Return (x, y) of the center of cell containing provided text 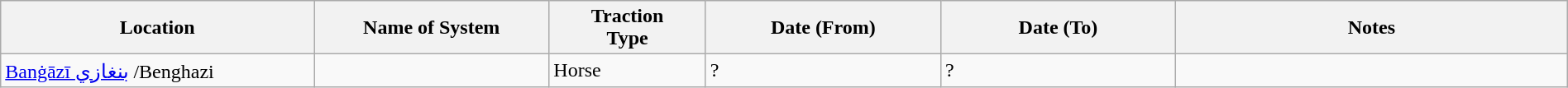
Horse (627, 71)
Notes (1372, 28)
TractionType (627, 28)
Location (157, 28)
Date (From) (823, 28)
Banġāzī بنغازي /Benghazi (157, 71)
Date (To) (1058, 28)
Name of System (432, 28)
